Provide the [X, Y] coordinate of the cell's center where the given text is located.  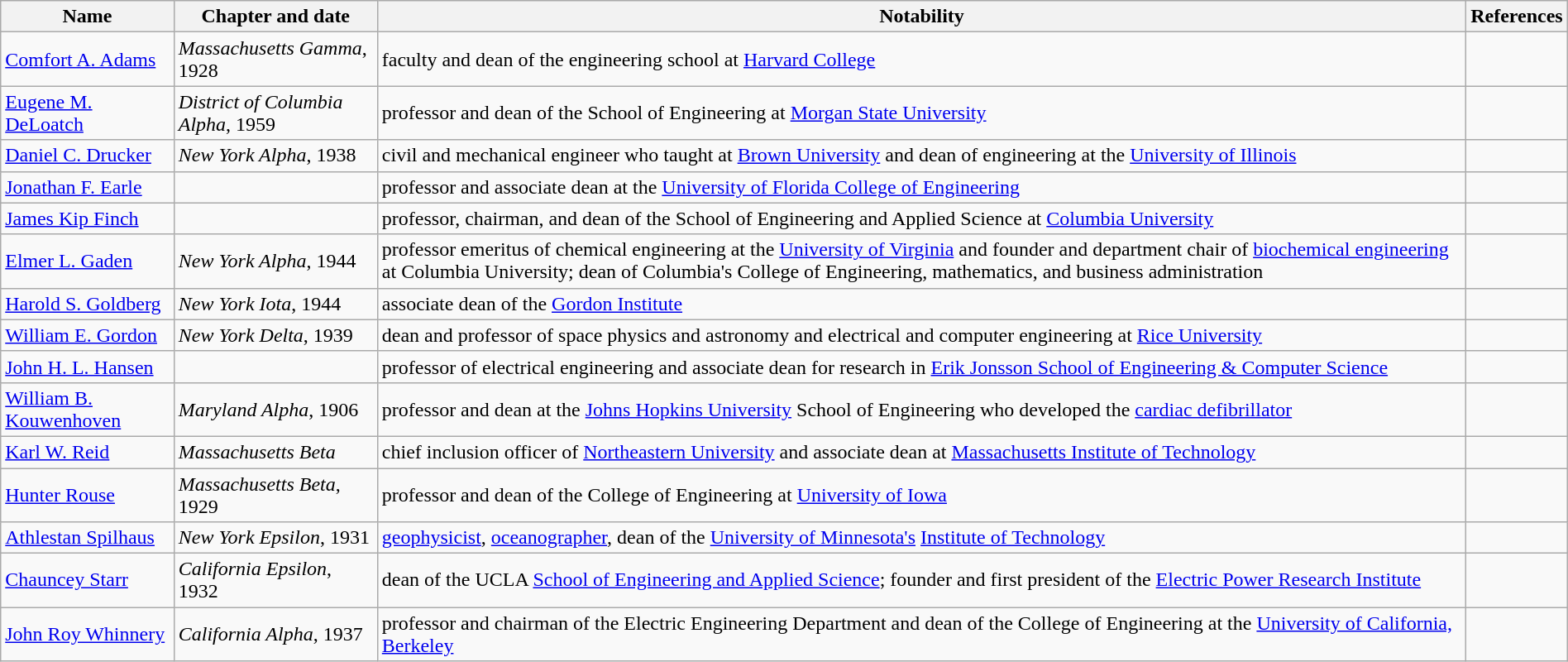
California Epsilon, 1932 [275, 581]
professor of electrical engineering and associate dean for research in Erik Jonsson School of Engineering & Computer Science [921, 367]
Daniel C. Drucker [88, 156]
Karl W. Reid [88, 452]
Comfort A. Adams [88, 60]
professor and dean of the School of Engineering at Morgan State University [921, 113]
New York Alpha, 1938 [275, 156]
Massachusetts Beta [275, 452]
Hunter Rouse [88, 495]
chief inclusion officer of Northeastern University and associate dean at Massachusetts Institute of Technology [921, 452]
Notability [921, 17]
Name [88, 17]
References [1517, 17]
professor, chairman, and dean of the School of Engineering and Applied Science at Columbia University [921, 218]
James Kip Finch [88, 218]
New York Delta, 1939 [275, 335]
William E. Gordon [88, 335]
professor and associate dean at the University of Florida College of Engineering [921, 187]
New York Iota, 1944 [275, 304]
District of Columbia Alpha, 1959 [275, 113]
Harold S. Goldberg [88, 304]
Massachusetts Beta, 1929 [275, 495]
John Roy Whinnery [88, 634]
dean of the UCLA School of Engineering and Applied Science; founder and first president of the Electric Power Research Institute [921, 581]
faculty and dean of the engineering school at Harvard College [921, 60]
Jonathan F. Earle [88, 187]
New York Epsilon, 1931 [275, 538]
professor and dean of the College of Engineering at University of Iowa [921, 495]
Athlestan Spilhaus [88, 538]
Chapter and date [275, 17]
geophysicist, oceanographer, dean of the University of Minnesota's Institute of Technology [921, 538]
William B. Kouwenhoven [88, 409]
professor and chairman of the Electric Engineering Department and dean of the College of Engineering at the University of California, Berkeley [921, 634]
Maryland Alpha, 1906 [275, 409]
New York Alpha, 1944 [275, 261]
John H. L. Hansen [88, 367]
professor and dean at the Johns Hopkins University School of Engineering who developed the cardiac defibrillator [921, 409]
Elmer L. Gaden [88, 261]
Massachusetts Gamma, 1928 [275, 60]
dean and professor of space physics and astronomy and electrical and computer engineering at Rice University [921, 335]
California Alpha, 1937 [275, 634]
associate dean of the Gordon Institute [921, 304]
Eugene M. DeLoatch [88, 113]
civil and mechanical engineer who taught at Brown University and dean of engineering at the University of Illinois [921, 156]
Chauncey Starr [88, 581]
